Locate the cell with the specified text and output its (x, y) center coordinate. 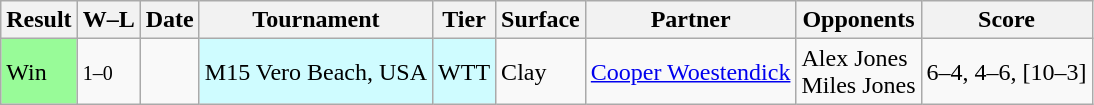
WTT (464, 72)
Alex Jones Miles Jones (858, 72)
1–0 (108, 72)
Result (39, 20)
Partner (690, 20)
Opponents (858, 20)
Cooper Woestendick (690, 72)
6–4, 4–6, [10–3] (1006, 72)
W–L (108, 20)
Tournament (316, 20)
Score (1006, 20)
M15 Vero Beach, USA (316, 72)
Clay (541, 72)
Win (39, 72)
Surface (541, 20)
Tier (464, 20)
Date (170, 20)
